Capture the cell that displays the provided text and extract its [x, y] central coordinate. 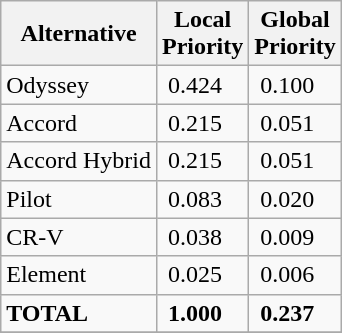
Accord Hybrid [79, 161]
0.009 [295, 237]
GlobalPriority [295, 34]
Pilot [79, 199]
0.020 [295, 199]
Alternative [79, 34]
0.038 [202, 237]
Element [79, 275]
0.083 [202, 199]
Odyssey [79, 85]
0.237 [295, 313]
0.424 [202, 85]
1.000 [202, 313]
TOTAL [79, 313]
0.100 [295, 85]
Accord [79, 123]
LocalPriority [202, 34]
0.006 [295, 275]
0.025 [202, 275]
CR-V [79, 237]
